Locate the cell with the specified text and output its [x, y] center coordinate. 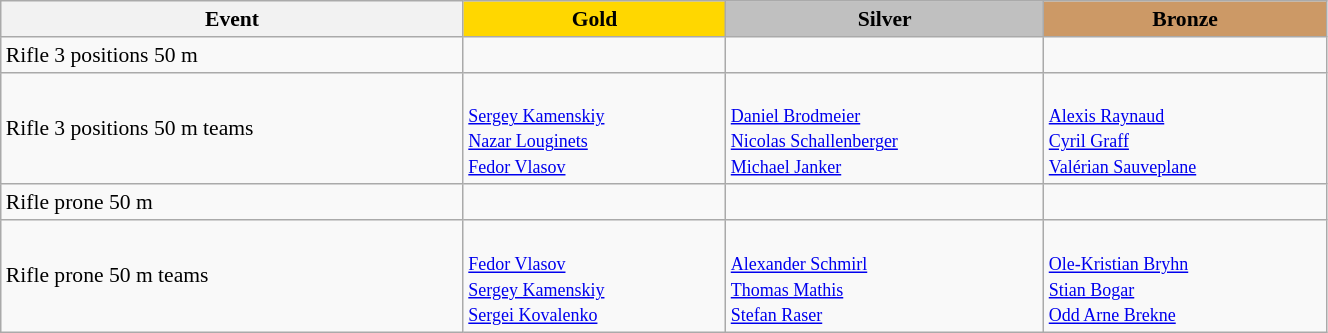
Rifle prone 50 m teams [232, 276]
Gold [594, 19]
Alexander SchmirlThomas MathisStefan Raser [885, 276]
Rifle 3 positions 50 m [232, 55]
Alexis RaynaudCyril GraffValérian Sauveplane [1186, 128]
Fedor VlasovSergey KamenskiySergei Kovalenko [594, 276]
Rifle prone 50 m [232, 203]
Event [232, 19]
Bronze [1186, 19]
Ole-Kristian BryhnStian BogarOdd Arne Brekne [1186, 276]
Silver [885, 19]
Sergey KamenskiyNazar LouginetsFedor Vlasov [594, 128]
Rifle 3 positions 50 m teams [232, 128]
Daniel BrodmeierNicolas SchallenbergerMichael Janker [885, 128]
